For the text-containing cell, return its midpoint in (X, Y) coordinate format. 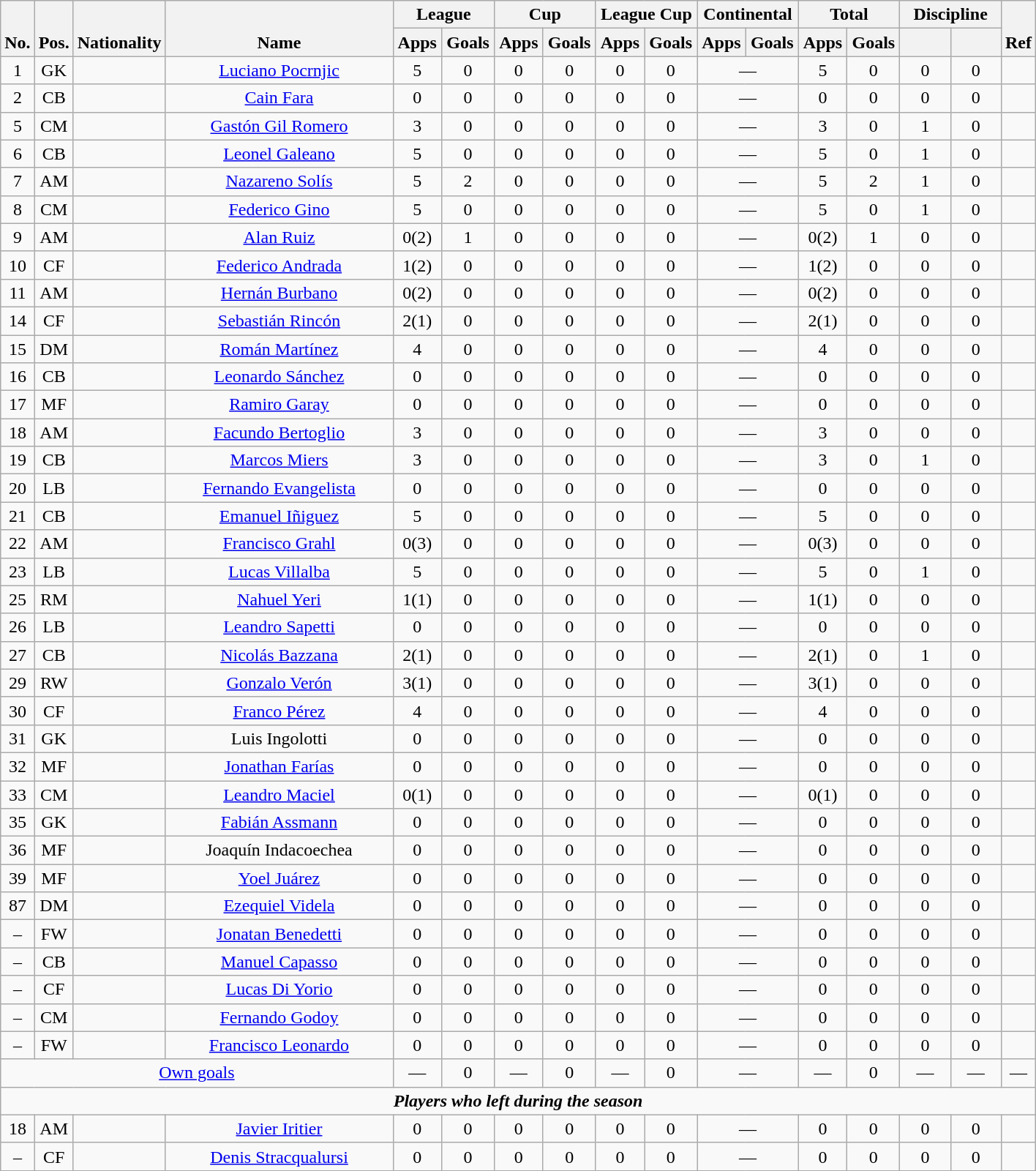
Joaquín Indacoechea (279, 850)
32 (18, 766)
Denis Stracqualursi (279, 1156)
17 (18, 405)
29 (18, 683)
League Cup (647, 15)
Fernando Evangelista (279, 488)
Ref (1018, 29)
Cup (546, 15)
Francisco Grahl (279, 544)
87 (18, 906)
35 (18, 823)
Continental (748, 15)
Jonatan Benedetti (279, 934)
Cain Fara (279, 98)
Discipline (951, 15)
23 (18, 572)
Ezequiel Videla (279, 906)
Fabián Assmann (279, 823)
31 (18, 738)
Román Martínez (279, 349)
19 (18, 460)
Leandro Maciel (279, 794)
Federico Gino (279, 209)
22 (18, 544)
Leonel Galeano (279, 154)
Lucas Villalba (279, 572)
RM (54, 599)
8 (18, 209)
Fernando Godoy (279, 1017)
Gonzalo Verón (279, 683)
Alan Ruiz (279, 237)
Emanuel Iñiguez (279, 516)
30 (18, 711)
Leonardo Sánchez (279, 377)
25 (18, 599)
26 (18, 627)
Nazareno Solís (279, 182)
Nationality (119, 29)
Luciano Pocrnjic (279, 70)
RW (54, 683)
Total (849, 15)
No. (18, 29)
Sebastián Rincón (279, 321)
Javier Iritier (279, 1129)
Marcos Miers (279, 460)
Francisco Leonardo (279, 1045)
League (443, 15)
Players who left during the season (518, 1101)
21 (18, 516)
Ramiro Garay (279, 405)
Facundo Bertoglio (279, 433)
16 (18, 377)
9 (18, 237)
Jonathan Farías (279, 766)
39 (18, 878)
Own goals (197, 1073)
20 (18, 488)
Franco Pérez (279, 711)
6 (18, 154)
11 (18, 293)
Nahuel Yeri (279, 599)
10 (18, 265)
27 (18, 655)
Luis Ingolotti (279, 738)
33 (18, 794)
Yoel Juárez (279, 878)
Gastón Gil Romero (279, 126)
Federico Andrada (279, 265)
Hernán Burbano (279, 293)
Pos. (54, 29)
Manuel Capasso (279, 962)
15 (18, 349)
Leandro Sapetti (279, 627)
7 (18, 182)
36 (18, 850)
14 (18, 321)
Nicolás Bazzana (279, 655)
Lucas Di Yorio (279, 989)
Name (279, 29)
